Capture the cell that displays the provided text and extract its [x, y] central coordinate. 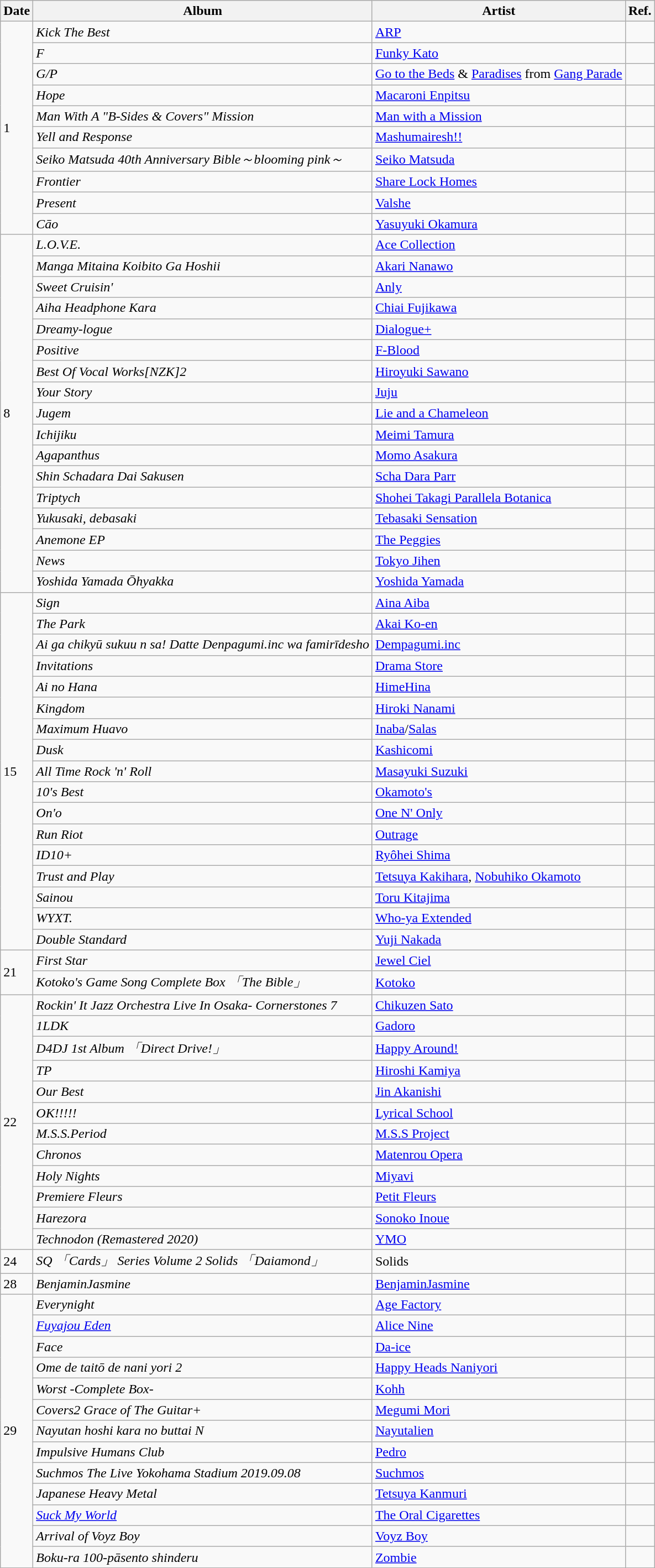
M.S.S Project [499, 1134]
Ace Collection [499, 245]
Kick The Best [203, 32]
SQ 「Cards」 Series Volume 2 Solids 「Daiamond」 [203, 1262]
Nayutan hoshi kara no buttai N [203, 1431]
News [203, 561]
Aina Aiba [499, 603]
Lie and a Chameleon [499, 413]
Kingdom [203, 708]
Petit Fleurs [499, 1197]
Tebasaki Sensation [499, 519]
Manga Mitaina Koibito Ga Hoshii [203, 266]
WYXT. [203, 918]
Momo Asakura [499, 456]
Album [203, 11]
Man With A "B-Sides & Covers" Mission [203, 116]
Premiere Fleurs [203, 1197]
Trust and Play [203, 876]
Shohei Takagi Parallela Botanica [499, 498]
21 [17, 972]
Dempagumi.inc [499, 645]
Seiko Matsuda [499, 159]
ARP [499, 32]
The Park [203, 624]
Suck My World [203, 1515]
Drama Store [499, 666]
Scha Dara Parr [499, 477]
Anly [499, 287]
Frontier [203, 182]
Double Standard [203, 939]
Suchmos [499, 1473]
Yuji Nakada [499, 939]
Dialogue+ [499, 329]
Yoshida Yamada Ōhyakka [203, 582]
G/P [203, 74]
Matenrou Opera [499, 1155]
1LDK [203, 1026]
Worst -Complete Box- [203, 1389]
Ichijiku [203, 434]
Jewel Ciel [499, 960]
Harezora [203, 1218]
Man with a Mission [499, 116]
Happy Around! [499, 1048]
Sign [203, 603]
Ai no Hana [203, 687]
Dreamy-logue [203, 329]
On'o [203, 813]
Positive [203, 350]
Ome de taitō de nani yori 2 [203, 1368]
Outrage [499, 834]
Kotoko's Game Song Complete Box 「The Bible」 [203, 983]
Best Of Vocal Works[NZK]2 [203, 371]
Chronos [203, 1155]
Artist [499, 11]
Invitations [203, 666]
Rockin' It Jazz Orchestra Live In Osaka- Cornerstones 7 [203, 1005]
Impulsive Humans Club [203, 1452]
Covers2 Grace of The Guitar+ [203, 1410]
Miyavi [499, 1176]
Toru Kitajima [499, 897]
Holy Nights [203, 1176]
Akai Ko-en [499, 624]
Arrival of Voyz Boy [203, 1536]
Hiroyuki Sawano [499, 371]
Nayutalien [499, 1431]
TP [203, 1070]
Hiroshi Kamiya [499, 1070]
Ref. [640, 11]
Megumi Mori [499, 1410]
Ai ga chikyū sukuu n sa! Datte Denpagumi.inc wa famirīdesho [203, 645]
1 [17, 128]
YMO [499, 1239]
Maximum Huavo [203, 729]
First Star [203, 960]
Technodon (Remastered 2020) [203, 1239]
Run Riot [203, 834]
The Oral Cigarettes [499, 1515]
M.S.S.Period [203, 1134]
Kotoko [499, 983]
Inaba/Salas [499, 729]
OK!!!!! [203, 1113]
Suchmos The Live Yokohama Stadium 2019.09.08 [203, 1473]
Hiroki Nanami [499, 708]
ID10+ [203, 855]
Gadoro [499, 1026]
Sweet Cruisin' [203, 287]
Fuyajou Eden [203, 1326]
Boku-ra 100-pāsento shinderu [203, 1557]
F [203, 53]
Anemone EP [203, 540]
Present [203, 203]
Aiha Headphone Kara [203, 308]
Hope [203, 95]
Our Best [203, 1091]
Cāo [203, 224]
Funky Kato [499, 53]
F-Blood [499, 350]
Macaroni Enpitsu [499, 95]
Zombie [499, 1557]
24 [17, 1262]
All Time Rock 'n' Roll [203, 771]
Japanese Heavy Metal [203, 1494]
Tokyo Jihen [499, 561]
One N' Only [499, 813]
Alice Nine [499, 1326]
Voyz Boy [499, 1536]
Yell and Response [203, 137]
Yoshida Yamada [499, 582]
Kohh [499, 1389]
HimeHina [499, 687]
Share Lock Homes [499, 182]
L.O.V.E. [203, 245]
Mashumairesh!! [499, 137]
Jugem [203, 413]
Masayuki Suzuki [499, 771]
Ryôhei Shima [499, 855]
22 [17, 1122]
Triptych [203, 498]
Chiai Fujikawa [499, 308]
Tetsuya Kakihara, Nobuhiko Okamoto [499, 876]
Tetsuya Kanmuri [499, 1494]
D4DJ 1st Album 「Direct Drive!」 [203, 1048]
28 [17, 1283]
Akari Nanawo [499, 266]
Sainou [203, 897]
Everynight [203, 1305]
Your Story [203, 392]
Valshe [499, 203]
Solids [499, 1262]
Yukusaki, debasaki [203, 519]
Lyrical School [499, 1113]
Face [203, 1347]
Pedro [499, 1452]
15 [17, 771]
10's Best [203, 792]
Shin Schadara Dai Sakusen [203, 477]
29 [17, 1431]
8 [17, 414]
Okamoto's [499, 792]
Chikuzen Sato [499, 1005]
Seiko Matsuda 40th Anniversary Bible～blooming pink～ [203, 159]
Da-ice [499, 1347]
Age Factory [499, 1305]
Meimi Tamura [499, 434]
Date [17, 11]
Happy Heads Naniyori [499, 1368]
The Peggies [499, 540]
Dusk [203, 750]
Agapanthus [203, 456]
Kashicomi [499, 750]
Who-ya Extended [499, 918]
Jin Akanishi [499, 1091]
Juju [499, 392]
Yasuyuki Okamura [499, 224]
Go to the Beds & Paradises from Gang Parade [499, 74]
Sonoko Inoue [499, 1218]
